From the cell containing the given text, extract its center point as (X, Y) coordinate. 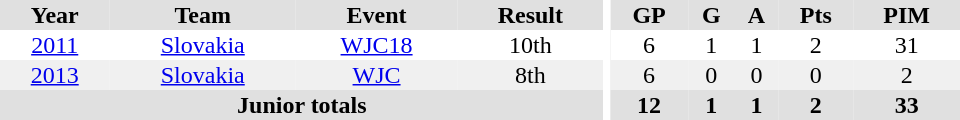
2011 (54, 45)
WJC18 (376, 45)
10th (530, 45)
12 (649, 105)
GP (649, 15)
31 (906, 45)
Year (54, 15)
WJC (376, 75)
A (757, 15)
Pts (816, 15)
33 (906, 105)
Junior totals (302, 105)
G (712, 15)
PIM (906, 15)
2013 (54, 75)
Result (530, 15)
Team (202, 15)
8th (530, 75)
Event (376, 15)
